Capture the cell that displays the provided text and extract its (x, y) central coordinate. 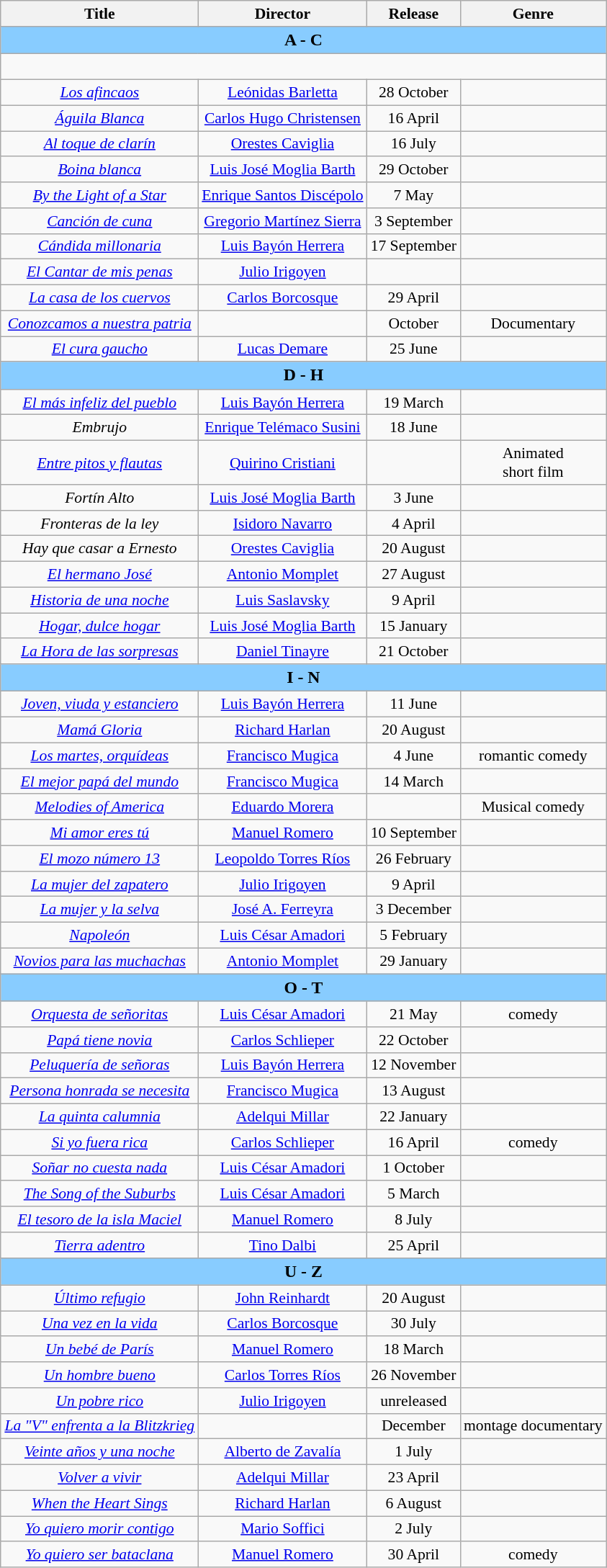
Águila Blanca (99, 118)
El Cantar de mis penas (99, 272)
Mario Soffici (282, 1529)
Luis Saslavsky (282, 600)
Embrujo (99, 428)
Veinte años y una noche (99, 1452)
Director (282, 14)
Entre pitos y flautas (99, 462)
Un bebé de París (99, 1350)
2 July (413, 1529)
30 April (413, 1555)
Orquesta de señoritas (99, 1014)
3 June (413, 498)
Persona honrada se necesita (99, 1091)
Boina blanca (99, 170)
Fortín Alto (99, 498)
25 June (413, 349)
Isidoro Navarro (282, 524)
12 November (413, 1065)
10 September (413, 833)
29 April (413, 298)
Peluquería de señoras (99, 1065)
La casa de los cuervos (99, 298)
17 September (413, 246)
montage documentary (533, 1426)
Quirino Cristiani (282, 462)
unreleased (413, 1401)
Mamá Gloria (99, 730)
El tesoro de la isla Maciel (99, 1219)
Yo quiero ser bataclana (99, 1555)
Alberto de Zavalía (282, 1452)
Hay que casar a Ernesto (99, 549)
romantic comedy (533, 756)
14 March (413, 781)
October (413, 323)
Si yo fuera rica (99, 1142)
Conozcamos a nuestra patria (99, 323)
23 April (413, 1478)
Yo quiero morir contigo (99, 1529)
José A. Ferreyra (282, 910)
Genre (533, 14)
La mujer del zapatero (99, 884)
U - Z (303, 1271)
Melodies of America (99, 807)
29 January (413, 962)
Canción de cuna (99, 221)
Una vez en la vida (99, 1324)
Tierra adentro (99, 1245)
21 October (413, 652)
Gregorio Martínez Sierra (282, 221)
Napoleón (99, 936)
Joven, viuda y estanciero (99, 704)
Soñar no cuesta nada (99, 1168)
El mozo número 13 (99, 859)
15 January (413, 626)
11 June (413, 704)
26 February (413, 859)
19 March (413, 403)
Release (413, 14)
Papá tiene novia (99, 1040)
O - T (303, 987)
La Hora de las sorpresas (99, 652)
25 April (413, 1245)
16 July (413, 144)
Mi amor eres tú (99, 833)
La mujer y la selva (99, 910)
Novios para las muchachas (99, 962)
5 March (413, 1194)
Musical comedy (533, 807)
El más infeliz del pueblo (99, 403)
Daniel Tinayre (282, 652)
1 July (413, 1452)
Leopoldo Torres Ríos (282, 859)
December (413, 1426)
Leónidas Barletta (282, 93)
I - N (303, 678)
The Song of the Suburbs (99, 1194)
El hermano José (99, 575)
Historia de una noche (99, 600)
Enrique Santos Discépolo (282, 195)
13 August (413, 1091)
22 January (413, 1117)
When the Heart Sings (99, 1503)
Al toque de clarín (99, 144)
El cura gaucho (99, 349)
Cándida millonaria (99, 246)
Fronteras de la ley (99, 524)
La "V" enfrenta a la Blitzkrieg (99, 1426)
Un hombre bueno (99, 1375)
Lucas Demare (282, 349)
Tino Dalbi (282, 1245)
Hogar, dulce hogar (99, 626)
27 August (413, 575)
29 October (413, 170)
Carlos Torres Ríos (282, 1375)
By the Light of a Star (99, 195)
Eduardo Morera (282, 807)
La quinta calumnia (99, 1117)
26 November (413, 1375)
A - C (303, 40)
Los afincaos (99, 93)
Enrique Telémaco Susini (282, 428)
18 June (413, 428)
Un pobre rico (99, 1401)
John Reinhardt (282, 1298)
Carlos Hugo Christensen (282, 118)
3 December (413, 910)
22 October (413, 1040)
El mejor papá del mundo (99, 781)
1 October (413, 1168)
Title (99, 14)
8 July (413, 1219)
6 August (413, 1503)
Documentary (533, 323)
3 September (413, 221)
18 March (413, 1350)
30 July (413, 1324)
7 May (413, 195)
5 February (413, 936)
Animatedshort film (533, 462)
Volver a vivir (99, 1478)
21 May (413, 1014)
28 October (413, 93)
4 April (413, 524)
4 June (413, 756)
Último refugio (99, 1298)
D - H (303, 376)
Los martes, orquídeas (99, 756)
